For the text-containing cell, return its midpoint in [x, y] coordinate format. 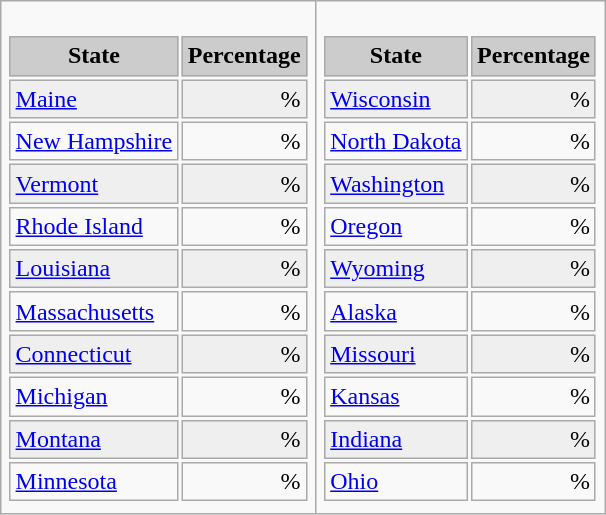
New Hampshire [94, 141]
Oregon [396, 227]
Missouri [396, 354]
State Percentage Wisconsin % North Dakota % Washington % Oregon % Wyoming % Alaska % Missouri % Kansas % Indiana % Ohio % [460, 257]
Kansas [396, 397]
Maine [94, 99]
Wyoming [396, 269]
Indiana [396, 439]
North Dakota [396, 141]
Connecticut [94, 354]
Ohio [396, 482]
Wisconsin [396, 99]
Massachusetts [94, 312]
Montana [94, 439]
Rhode Island [94, 227]
Michigan [94, 397]
Louisiana [94, 269]
Alaska [396, 312]
Vermont [94, 184]
State Percentage Maine % New Hampshire % Vermont % Rhode Island % Louisiana % Massachusetts % Connecticut % Michigan % Montana % Minnesota % [158, 257]
Washington [396, 184]
Minnesota [94, 482]
